Find where the given text appears and provide that cell's center as (X, Y) coordinate. 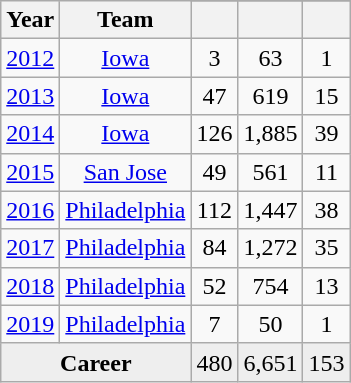
49 (214, 172)
47 (214, 96)
1,885 (270, 134)
Year (30, 20)
2015 (30, 172)
480 (214, 362)
2019 (30, 324)
Team (126, 20)
Career (96, 362)
52 (214, 286)
126 (214, 134)
153 (326, 362)
3 (214, 58)
38 (326, 210)
2016 (30, 210)
7 (214, 324)
13 (326, 286)
11 (326, 172)
2014 (30, 134)
San Jose (126, 172)
50 (270, 324)
1,272 (270, 248)
2017 (30, 248)
39 (326, 134)
2018 (30, 286)
2013 (30, 96)
112 (214, 210)
561 (270, 172)
84 (214, 248)
754 (270, 286)
6,651 (270, 362)
619 (270, 96)
1,447 (270, 210)
15 (326, 96)
63 (270, 58)
35 (326, 248)
2012 (30, 58)
